Detect which cell encompasses the target text, then output its (X, Y) center coordinate. 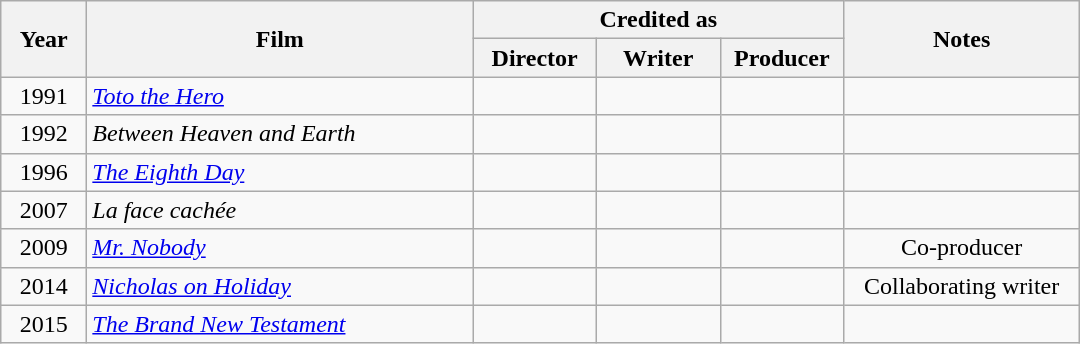
Toto the Hero (280, 96)
1991 (44, 96)
Writer (658, 58)
Year (44, 39)
2007 (44, 210)
Director (535, 58)
Collaborating writer (962, 286)
Mr. Nobody (280, 248)
Nicholas on Holiday (280, 286)
The Eighth Day (280, 172)
Notes (962, 39)
The Brand New Testament (280, 324)
1996 (44, 172)
La face cachée (280, 210)
Co-producer (962, 248)
Producer (782, 58)
2009 (44, 248)
1992 (44, 134)
2015 (44, 324)
Film (280, 39)
Between Heaven and Earth (280, 134)
2014 (44, 286)
Credited as (658, 20)
